Detect which cell encompasses the target text, then output its (x, y) center coordinate. 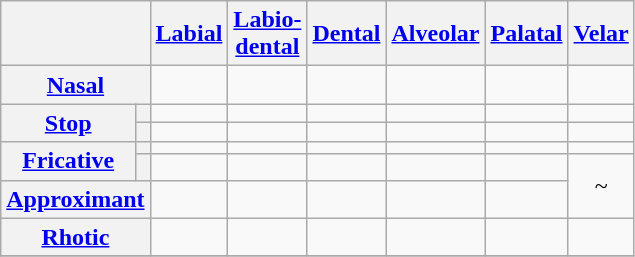
Velar (601, 34)
Stop (68, 123)
Labial (189, 34)
Labio-dental (268, 34)
~ (601, 186)
Fricative (68, 161)
Dental (346, 34)
Nasal (76, 85)
Approximant (76, 199)
Alveolar (436, 34)
Palatal (526, 34)
Rhotic (76, 237)
